Search for the cell housing the specified text and yield its [X, Y] center coordinate. 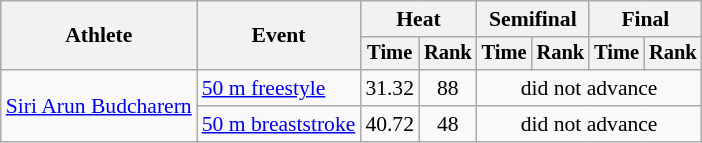
Final [645, 19]
50 m breaststroke [279, 124]
Athlete [99, 36]
48 [448, 124]
88 [448, 88]
50 m freestyle [279, 88]
40.72 [390, 124]
Heat [418, 19]
Semifinal [533, 19]
31.32 [390, 88]
Event [279, 36]
Siri Arun Budcharern [99, 106]
